Output the [x, y] coordinate of the center of the cell containing the given text.  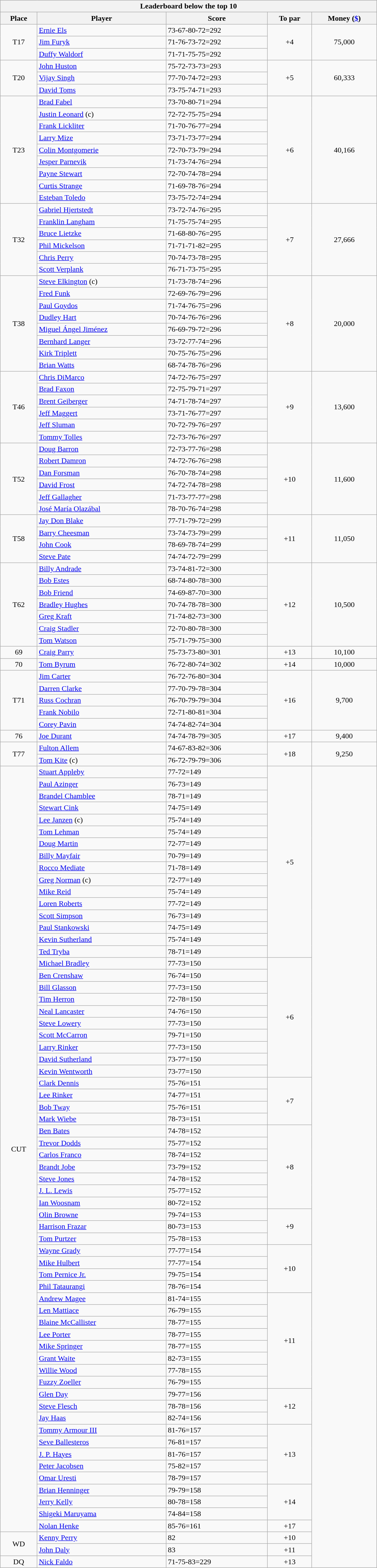
78-69-78-74=299 [217, 545]
73-71-73-77=294 [217, 138]
Tommy Armour III [102, 1430]
75-71-79-75=300 [217, 640]
Lee Rinker [102, 1095]
J. P. Hayes [102, 1454]
T32 [19, 240]
76-69-79-72=296 [217, 329]
Larry Rinker [102, 1047]
Rocco Mediate [102, 868]
73-71-76-77=297 [217, 413]
20,000 [344, 323]
70-74-73-78=295 [217, 257]
71-75-83=229 [217, 1562]
72-73-77-76=298 [217, 449]
69 [19, 652]
76-70-79-79=304 [217, 700]
Frank Lickliter [102, 126]
Ben Bates [102, 1131]
Olin Browne [102, 1215]
82-73=155 [217, 1358]
Bob Tway [102, 1107]
Barry Cheesman [102, 533]
Paul Goydos [102, 305]
71-74-76-75=296 [217, 305]
74-77=151 [217, 1095]
72-78=150 [217, 999]
72-72-75-75=294 [217, 114]
Andrew Magee [102, 1299]
Fulton Allem [102, 748]
78-78=156 [217, 1406]
Mike Springer [102, 1346]
Esteban Toledo [102, 198]
80-78=158 [217, 1502]
Stuart Appleby [102, 772]
9,400 [344, 736]
+4 [290, 42]
Dudley Hart [102, 317]
79-75=154 [217, 1274]
71-71-71-82=295 [217, 246]
Tom Lehman [102, 832]
Chris Perry [102, 257]
74-74-78-79=305 [217, 736]
Leaderboard below the top 10 [188, 6]
Grant Waite [102, 1358]
Tom Watson [102, 640]
76 [19, 736]
Steve Pate [102, 557]
Doug Martin [102, 844]
Harrison Frazar [102, 1227]
Brian Watts [102, 365]
83 [217, 1550]
27,666 [344, 240]
Kenny Perry [102, 1538]
Nick Faldo [102, 1562]
T20 [19, 78]
Paul Stankowski [102, 928]
79-74=153 [217, 1215]
Darren Clarke [102, 688]
73-74-81-72=300 [217, 569]
T52 [19, 479]
70-72-79-76=297 [217, 425]
Tom Pernice Jr. [102, 1274]
Chris DiMarco [102, 377]
73-75-72-74=294 [217, 198]
Seve Ballesteros [102, 1442]
76-81=157 [217, 1442]
Russ Cochran [102, 700]
73-70-80-71=294 [217, 102]
74-71-78-74=297 [217, 401]
Jay Don Blake [102, 521]
Loren Roberts [102, 903]
71-74-82-73=300 [217, 616]
Fred Funk [102, 293]
71-75-75-74=295 [217, 222]
74-72-76-76=298 [217, 461]
Billy Mayfair [102, 856]
72-70-73-79=294 [217, 150]
9,250 [344, 754]
John Daly [102, 1550]
82-74=156 [217, 1418]
76-72-79-79=306 [217, 760]
Brandt Jobe [102, 1167]
74-72-76-75=297 [217, 377]
Willie Wood [102, 1370]
73-72-74-76=295 [217, 210]
Trevor Dodds [102, 1143]
78-79=157 [217, 1478]
Curtis Strange [102, 186]
74-74-72-79=299 [217, 557]
Blaine McCallister [102, 1322]
Place [19, 18]
Billy Andrade [102, 569]
Kevin Wentworth [102, 1071]
+16 [290, 700]
Bob Estes [102, 581]
Ian Woosnam [102, 1203]
Len Mattiace [102, 1311]
13,600 [344, 407]
Brad Faxon [102, 389]
74-72-74-78=298 [217, 485]
Michael Bradley [102, 963]
Greg Kraft [102, 616]
72-69-76-79=296 [217, 293]
Frank Nobilo [102, 712]
Bernhard Langer [102, 341]
74-76=150 [217, 1011]
Vijay Singh [102, 78]
85-76=161 [217, 1526]
Craig Parry [102, 652]
Omar Uresti [102, 1478]
Justin Leonard (c) [102, 114]
74-74-82-74=304 [217, 724]
71-71-75-75=292 [217, 54]
Lee Janzen (c) [102, 820]
68-74-80-78=300 [217, 581]
Jim Furyk [102, 42]
Larry Mize [102, 138]
68-74-78-76=296 [217, 365]
72-70-80-78=300 [217, 628]
T77 [19, 754]
Phil Mickelson [102, 246]
72-73-76-76=297 [217, 437]
82 [217, 1538]
Wayne Grady [102, 1251]
T17 [19, 42]
Carlos Franco [102, 1155]
Kevin Sutherland [102, 940]
Bill Glasson [102, 987]
Tom Purtzer [102, 1239]
Ted Tryba [102, 952]
Fuzzy Zoeller [102, 1382]
Mark Wiebe [102, 1119]
Brian Henninger [102, 1490]
Shigeki Maruyama [102, 1514]
CUT [19, 1149]
75-73-73-80=301 [217, 652]
Jeff Gallagher [102, 497]
+18 [290, 754]
80-73=153 [217, 1227]
John Huston [102, 66]
75,000 [344, 42]
Stewart Cink [102, 808]
75-72-73-73=293 [217, 66]
T38 [19, 323]
73-74-73-79=299 [217, 533]
Jesper Parnevik [102, 162]
76-74=150 [217, 975]
76-72-80-74=302 [217, 664]
79-71=150 [217, 1035]
73-72-77-74=296 [217, 341]
Payne Stewart [102, 174]
Jay Haas [102, 1418]
Phil Tataurangi [102, 1286]
Mike Hulbert [102, 1262]
76-71-73-75=295 [217, 269]
72-70-74-78=294 [217, 174]
74-67-83-82=306 [217, 748]
Neal Lancaster [102, 1011]
76-70-78-74=298 [217, 473]
Tommy Tolles [102, 437]
Greg Norman (c) [102, 880]
Doug Barron [102, 449]
Duffy Waldorf [102, 54]
Peter Jacobsen [102, 1466]
70-75-76-75=296 [217, 353]
70-74-78-78=300 [217, 605]
78-74=152 [217, 1155]
76-72-76-80=304 [217, 676]
11,600 [344, 479]
Glen Day [102, 1394]
Colin Montgomerie [102, 150]
T62 [19, 605]
Brent Geiberger [102, 401]
Jim Carter [102, 676]
Ernie Els [102, 30]
José María Olazábal [102, 509]
Jerry Kelly [102, 1502]
Miguel Ángel Jiménez [102, 329]
T71 [19, 700]
Money ($) [344, 18]
71-76-73-72=292 [217, 42]
David Toms [102, 90]
Scott Simpson [102, 916]
Nolan Henke [102, 1526]
77-70-74-72=293 [217, 78]
72-75-79-71=297 [217, 389]
75-78=153 [217, 1239]
Craig Stadler [102, 628]
Robert Damron [102, 461]
70-79=149 [217, 856]
Mike Reid [102, 892]
70-74-76-76=296 [217, 317]
David Frost [102, 485]
78-76=154 [217, 1286]
Brandel Chamblee [102, 796]
10,000 [344, 664]
78-73=151 [217, 1119]
71-69-78-76=294 [217, 186]
Corey Pavin [102, 724]
Bob Friend [102, 593]
60,333 [344, 78]
10,100 [344, 652]
Bradley Hughes [102, 605]
WD [19, 1544]
71-78=149 [217, 868]
Score [217, 18]
John Cook [102, 545]
DQ [19, 1562]
Scott McCarron [102, 1035]
J. L. Lewis [102, 1191]
Jeff Maggert [102, 413]
40,166 [344, 150]
78-70-76-74=298 [217, 509]
Gabriel Hjertstedt [102, 210]
70 [19, 664]
77-78=155 [217, 1370]
T23 [19, 150]
Steve Flesch [102, 1406]
Steve Jones [102, 1179]
10,500 [344, 605]
Steve Elkington (c) [102, 281]
David Sutherland [102, 1059]
79-79=158 [217, 1490]
Dan Forsman [102, 473]
Jeff Sluman [102, 425]
81-74=155 [217, 1299]
Tom Byrum [102, 664]
71-70-76-77=294 [217, 126]
Bruce Lietzke [102, 234]
74-69-87-70=300 [217, 593]
75-82=157 [217, 1466]
11,050 [344, 538]
71-73-77-77=298 [217, 497]
Franklin Langham [102, 222]
74-84=158 [217, 1514]
71-68-80-76=295 [217, 234]
Tom Kite (c) [102, 760]
To par [290, 18]
Paul Azinger [102, 784]
T46 [19, 407]
77-71-79-72=299 [217, 521]
Lee Porter [102, 1334]
Scott Verplank [102, 269]
77-70-79-78=304 [217, 688]
79-77=156 [217, 1394]
Kirk Triplett [102, 353]
73-67-80-72=292 [217, 30]
9,700 [344, 700]
80-72=152 [217, 1203]
71-73-74-76=294 [217, 162]
Brad Fabel [102, 102]
T58 [19, 538]
Player [102, 18]
73-79=152 [217, 1167]
72-71-80-81=304 [217, 712]
Ben Crenshaw [102, 975]
Clark Dennis [102, 1083]
Tim Herron [102, 999]
73-75-74-71=293 [217, 90]
71-73-78-74=296 [217, 281]
Joe Durant [102, 736]
Steve Lowery [102, 1023]
